Capture the cell that displays the provided text and extract its (x, y) central coordinate. 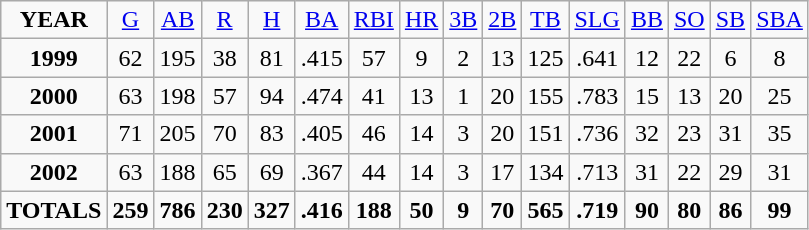
99 (780, 210)
.416 (322, 210)
12 (646, 58)
H (272, 20)
.783 (597, 96)
3B (464, 20)
6 (730, 58)
327 (272, 210)
HR (421, 20)
71 (130, 134)
35 (780, 134)
25 (780, 96)
86 (730, 210)
BA (322, 20)
.736 (597, 134)
565 (546, 210)
198 (178, 96)
786 (178, 210)
41 (374, 96)
62 (130, 58)
69 (272, 172)
R (224, 20)
1999 (54, 58)
259 (130, 210)
2 (464, 58)
29 (730, 172)
.415 (322, 58)
.474 (322, 96)
SLG (597, 20)
151 (546, 134)
1 (464, 96)
81 (272, 58)
65 (224, 172)
.405 (322, 134)
205 (178, 134)
.713 (597, 172)
YEAR (54, 20)
46 (374, 134)
15 (646, 96)
SBA (780, 20)
38 (224, 58)
230 (224, 210)
RBI (374, 20)
90 (646, 210)
80 (689, 210)
44 (374, 172)
23 (689, 134)
.641 (597, 58)
134 (546, 172)
2000 (54, 96)
.719 (597, 210)
TOTALS (54, 210)
17 (502, 172)
.367 (322, 172)
G (130, 20)
125 (546, 58)
SO (689, 20)
SB (730, 20)
TB (546, 20)
50 (421, 210)
2B (502, 20)
8 (780, 58)
2001 (54, 134)
155 (546, 96)
94 (272, 96)
2002 (54, 172)
AB (178, 20)
BB (646, 20)
83 (272, 134)
195 (178, 58)
32 (646, 134)
